Identify which cell holds the provided text, then report its (X, Y) central coordinate. 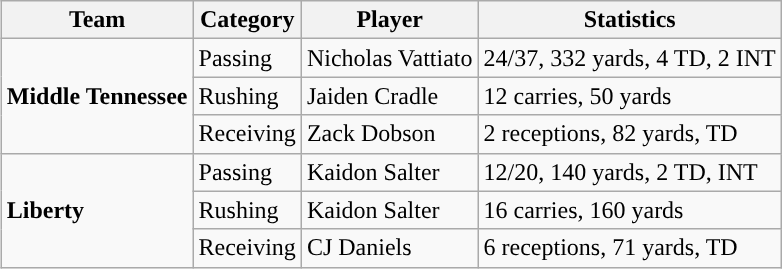
16 carries, 160 yards (630, 210)
Team (97, 20)
2 receptions, 82 yards, TD (630, 134)
12/20, 140 yards, 2 TD, INT (630, 172)
Zack Dobson (390, 134)
CJ Daniels (390, 248)
Player (390, 20)
Jaiden Cradle (390, 96)
Nicholas Vattiato (390, 58)
24/37, 332 yards, 4 TD, 2 INT (630, 58)
Category (247, 20)
Liberty (97, 210)
12 carries, 50 yards (630, 96)
Statistics (630, 20)
6 receptions, 71 yards, TD (630, 248)
Middle Tennessee (97, 96)
